Output the (X, Y) coordinate of the center of the cell containing the given text.  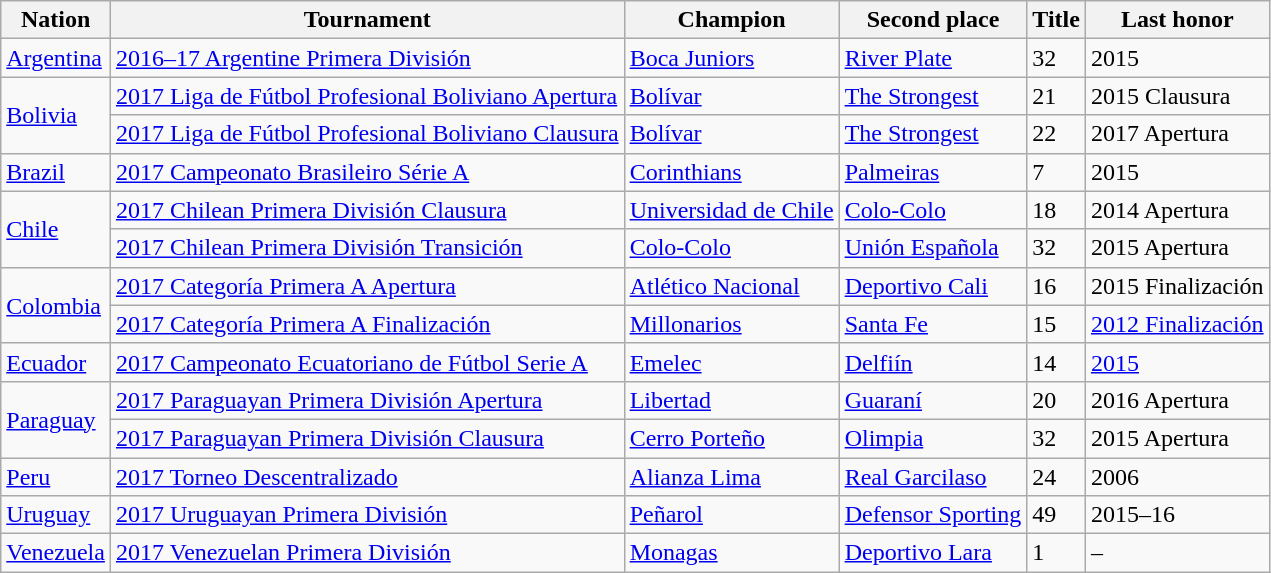
Peñarol (732, 515)
2017 Paraguayan Primera División Apertura (367, 400)
2012 Finalización (1177, 324)
Paraguay (56, 419)
2017 Torneo Descentralizado (367, 477)
Millonarios (732, 324)
Libertad (732, 400)
2015 Clausura (1177, 96)
49 (1056, 515)
2017 Liga de Fútbol Profesional Boliviano Apertura (367, 96)
Defensor Sporting (933, 515)
Brazil (56, 172)
Monagas (732, 553)
Olimpia (933, 438)
2017 Chilean Primera División Clausura (367, 210)
Title (1056, 20)
1 (1056, 553)
Second place (933, 20)
Cerro Porteño (732, 438)
River Plate (933, 58)
Tournament (367, 20)
Uruguay (56, 515)
Real Garcilaso (933, 477)
2017 Categoría Primera A Finalización (367, 324)
Deportivo Cali (933, 286)
16 (1056, 286)
2017 Paraguayan Primera División Clausura (367, 438)
Alianza Lima (732, 477)
2016–17 Argentine Primera División (367, 58)
Nation (56, 20)
Ecuador (56, 362)
2017 Apertura (1177, 134)
2017 Categoría Primera A Apertura (367, 286)
Chile (56, 229)
15 (1056, 324)
Argentina (56, 58)
18 (1056, 210)
Peru (56, 477)
2015 Finalización (1177, 286)
2017 Venezuelan Primera División (367, 553)
2016 Apertura (1177, 400)
2017 Campeonato Brasileiro Série A (367, 172)
20 (1056, 400)
2017 Liga de Fútbol Profesional Boliviano Clausura (367, 134)
Atlético Nacional (732, 286)
Palmeiras (933, 172)
Guaraní (933, 400)
Deportivo Lara (933, 553)
Delfiín (933, 362)
Last honor (1177, 20)
22 (1056, 134)
2017 Chilean Primera División Transición (367, 248)
Unión Española (933, 248)
Venezuela (56, 553)
Santa Fe (933, 324)
14 (1056, 362)
7 (1056, 172)
24 (1056, 477)
21 (1056, 96)
Corinthians (732, 172)
Colombia (56, 305)
2014 Apertura (1177, 210)
2017 Campeonato Ecuatoriano de Fútbol Serie A (367, 362)
Universidad de Chile (732, 210)
2017 Uruguayan Primera División (367, 515)
– (1177, 553)
2015–16 (1177, 515)
Champion (732, 20)
Bolivia (56, 115)
Emelec (732, 362)
Boca Juniors (732, 58)
2006 (1177, 477)
